Return [X, Y] of the center of cell containing provided text 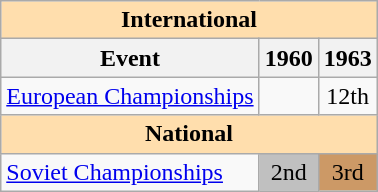
European Championships [130, 96]
Soviet Championships [130, 172]
Event [130, 58]
3rd [348, 172]
International [189, 20]
2nd [288, 172]
12th [348, 96]
1963 [348, 58]
National [189, 134]
1960 [288, 58]
